Capture the cell that displays the provided text and extract its [X, Y] central coordinate. 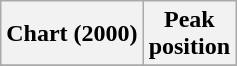
Peak position [189, 34]
Chart (2000) [72, 34]
